Scan for the cell matching the given text and deliver its (x, y) coordinate at center. 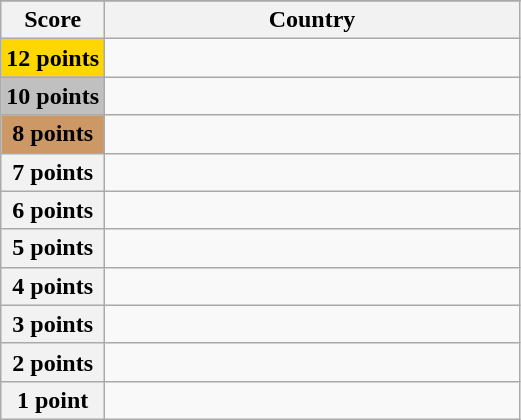
Country (312, 20)
5 points (53, 248)
4 points (53, 286)
2 points (53, 362)
3 points (53, 324)
12 points (53, 58)
7 points (53, 172)
8 points (53, 134)
10 points (53, 96)
1 point (53, 400)
Score (53, 20)
6 points (53, 210)
